Find where the given text appears and provide that cell's center as [X, Y] coordinate. 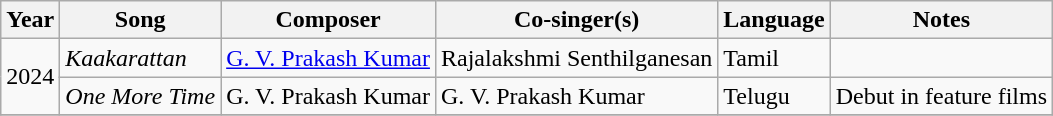
Composer [328, 20]
Telugu [774, 96]
Debut in feature films [941, 96]
2024 [30, 77]
Rajalakshmi Senthilganesan [576, 58]
One More Time [140, 96]
Co-singer(s) [576, 20]
Notes [941, 20]
Kaakarattan [140, 58]
Tamil [774, 58]
Song [140, 20]
Language [774, 20]
Year [30, 20]
